Find where the given text appears and provide that cell's center as (x, y) coordinate. 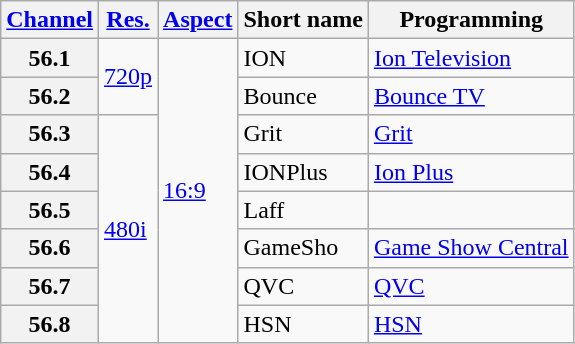
Res. (128, 20)
ION (303, 58)
56.4 (50, 172)
16:9 (198, 191)
56.3 (50, 134)
Ion Television (471, 58)
56.1 (50, 58)
Bounce TV (471, 96)
56.8 (50, 324)
Aspect (198, 20)
Channel (50, 20)
Short name (303, 20)
Programming (471, 20)
Bounce (303, 96)
Game Show Central (471, 248)
56.7 (50, 286)
480i (128, 229)
Ion Plus (471, 172)
GameSho (303, 248)
56.6 (50, 248)
Laff (303, 210)
720p (128, 77)
56.5 (50, 210)
56.2 (50, 96)
IONPlus (303, 172)
